For the text-containing cell, return its midpoint in [X, Y] coordinate format. 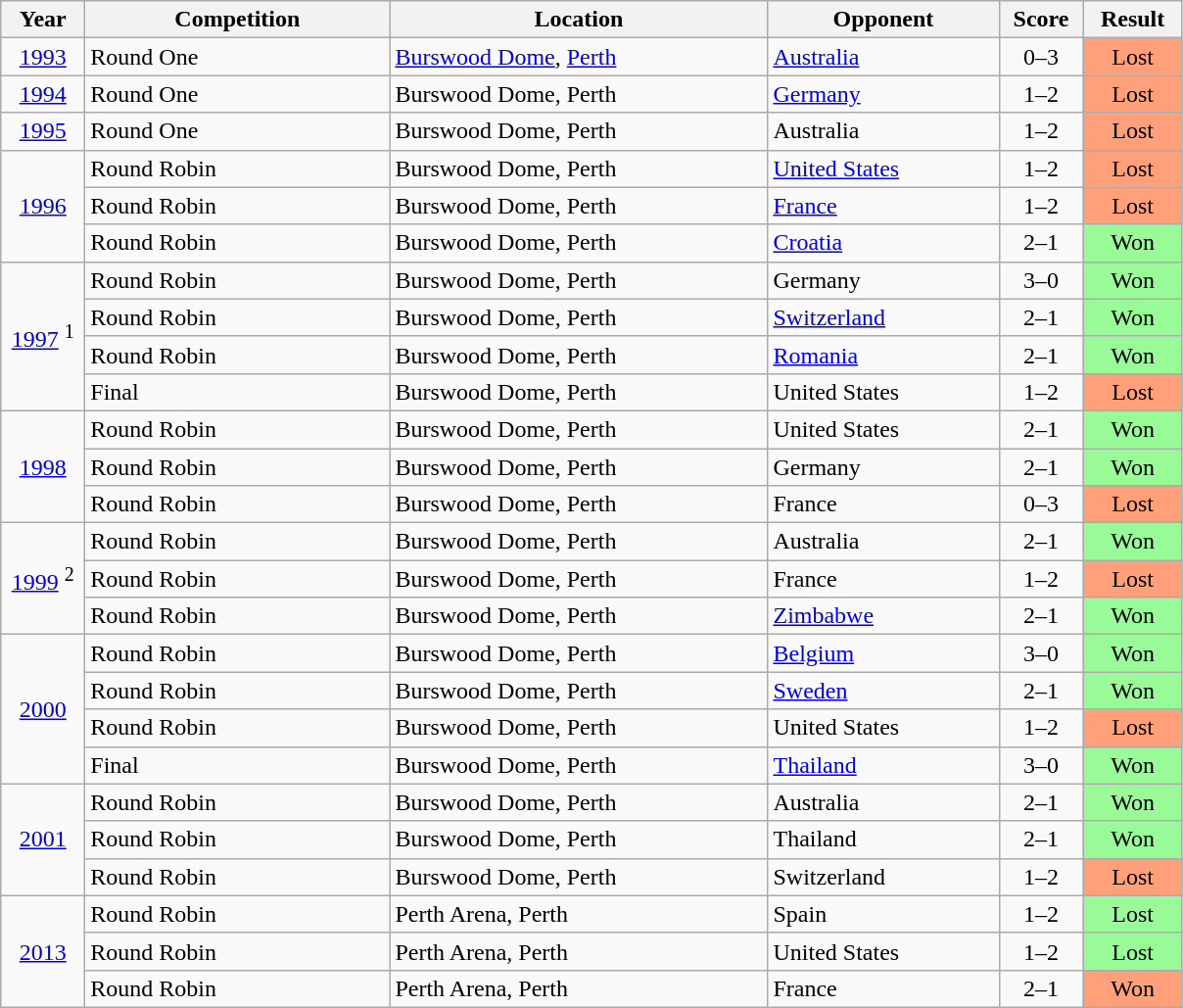
Zimbabwe [883, 616]
1997 1 [43, 336]
Competition [237, 20]
Location [579, 20]
2000 [43, 709]
1995 [43, 131]
Romania [883, 355]
Score [1041, 20]
Croatia [883, 243]
1998 [43, 466]
2001 [43, 840]
Opponent [883, 20]
Belgium [883, 653]
Result [1132, 20]
Year [43, 20]
1999 2 [43, 579]
1996 [43, 206]
Spain [883, 914]
Sweden [883, 691]
1994 [43, 94]
1993 [43, 57]
2013 [43, 951]
